Identify which cell holds the provided text, then report its [x, y] central coordinate. 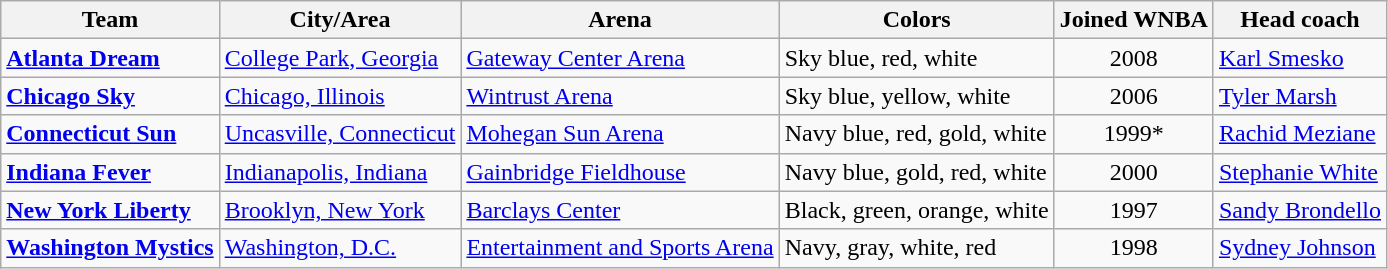
Barclays Center [620, 210]
Wintrust Arena [620, 96]
2006 [1134, 96]
Gateway Center Arena [620, 58]
Brooklyn, New York [340, 210]
Tyler Marsh [1300, 96]
Atlanta Dream [110, 58]
Team [110, 20]
1997 [1134, 210]
Washington, D.C. [340, 248]
Sydney Johnson [1300, 248]
Black, green, orange, white [916, 210]
1999* [1134, 134]
Head coach [1300, 20]
Stephanie White [1300, 172]
Mohegan Sun Arena [620, 134]
1998 [1134, 248]
Chicago Sky [110, 96]
Indianapolis, Indiana [340, 172]
Entertainment and Sports Arena [620, 248]
2000 [1134, 172]
Rachid Meziane [1300, 134]
New York Liberty [110, 210]
Navy blue, red, gold, white [916, 134]
Connecticut Sun [110, 134]
Washington Mystics [110, 248]
2008 [1134, 58]
City/Area [340, 20]
Sandy Brondello [1300, 210]
Indiana Fever [110, 172]
Navy, gray, white, red [916, 248]
Gainbridge Fieldhouse [620, 172]
Sky blue, red, white [916, 58]
College Park, Georgia [340, 58]
Uncasville, Connecticut [340, 134]
Colors [916, 20]
Chicago, Illinois [340, 96]
Sky blue, yellow, white [916, 96]
Arena [620, 20]
Karl Smesko [1300, 58]
Navy blue, gold, red, white [916, 172]
Joined WNBA [1134, 20]
